Output the (X, Y) coordinate of the center of the cell containing the given text.  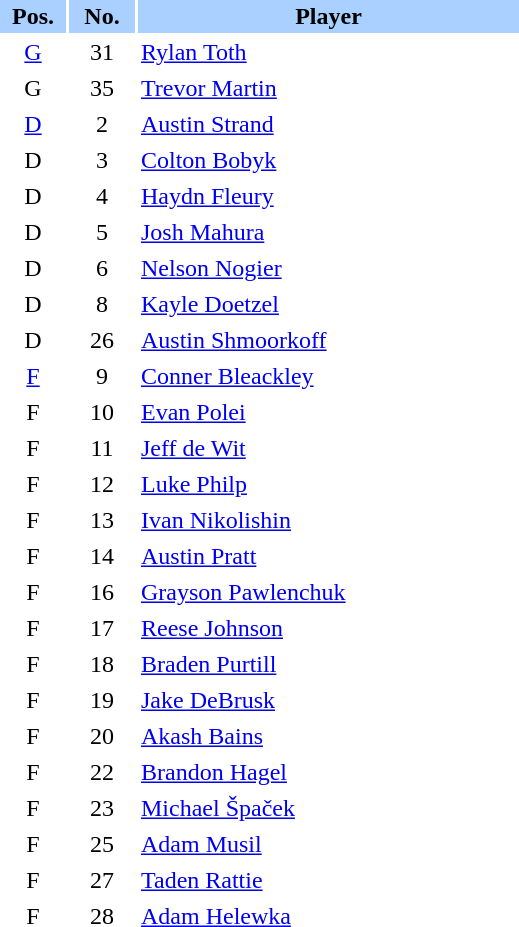
26 (102, 340)
Josh Mahura (328, 232)
Trevor Martin (328, 88)
31 (102, 52)
Jeff de Wit (328, 448)
14 (102, 556)
No. (102, 16)
Reese Johnson (328, 628)
22 (102, 772)
Michael Špaček (328, 808)
Taden Rattie (328, 880)
Evan Polei (328, 412)
Jake DeBrusk (328, 700)
4 (102, 196)
Luke Philp (328, 484)
35 (102, 88)
Pos. (33, 16)
Braden Purtill (328, 664)
Nelson Nogier (328, 268)
5 (102, 232)
19 (102, 700)
11 (102, 448)
2 (102, 124)
Austin Strand (328, 124)
16 (102, 592)
12 (102, 484)
6 (102, 268)
18 (102, 664)
Austin Pratt (328, 556)
Conner Bleackley (328, 376)
3 (102, 160)
23 (102, 808)
8 (102, 304)
Player (328, 16)
Colton Bobyk (328, 160)
Adam Musil (328, 844)
Austin Shmoorkoff (328, 340)
Ivan Nikolishin (328, 520)
9 (102, 376)
Haydn Fleury (328, 196)
13 (102, 520)
17 (102, 628)
Rylan Toth (328, 52)
Grayson Pawlenchuk (328, 592)
Brandon Hagel (328, 772)
20 (102, 736)
25 (102, 844)
27 (102, 880)
10 (102, 412)
Kayle Doetzel (328, 304)
Akash Bains (328, 736)
